Identify which cell holds the provided text, then report its [X, Y] central coordinate. 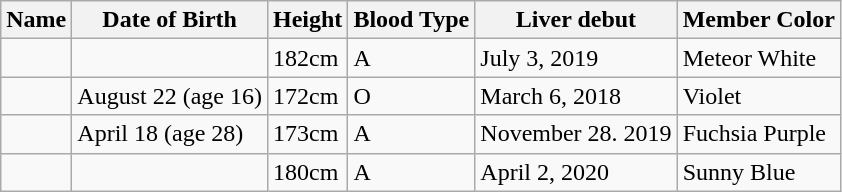
Fuchsia Purple [758, 134]
O [412, 96]
173cm [307, 134]
Blood Type [412, 20]
March 6, 2018 [576, 96]
August 22 (age 16) [170, 96]
April 18 (age 28) [170, 134]
Sunny Blue [758, 172]
Liver debut [576, 20]
Name [36, 20]
November 28. 2019 [576, 134]
172cm [307, 96]
July 3, 2019 [576, 58]
Member Color [758, 20]
182cm [307, 58]
Violet [758, 96]
April 2, 2020 [576, 172]
Date of Birth [170, 20]
180cm [307, 172]
Meteor White [758, 58]
Height [307, 20]
